Provide the [X, Y] coordinate of the cell's center where the given text is located.  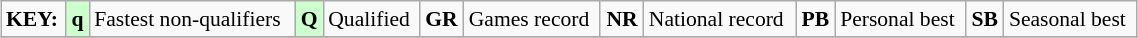
Games record [532, 19]
Qualified [371, 19]
Personal best [900, 19]
Fastest non-qualifiers [192, 19]
q [78, 19]
NR [622, 19]
GR [442, 19]
SB [985, 19]
Seasonal best [1070, 19]
National record [720, 19]
KEY: [34, 19]
PB [816, 19]
Q [309, 19]
